For the text-containing cell, return its midpoint in (x, y) coordinate format. 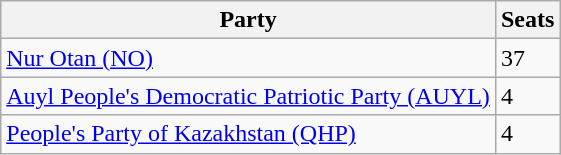
Seats (527, 20)
Auyl People's Democratic Patriotic Party (AUYL) (248, 96)
Nur Otan (NO) (248, 58)
Party (248, 20)
37 (527, 58)
People's Party of Kazakhstan (QHP) (248, 134)
